For the text-containing cell, return its midpoint in [x, y] coordinate format. 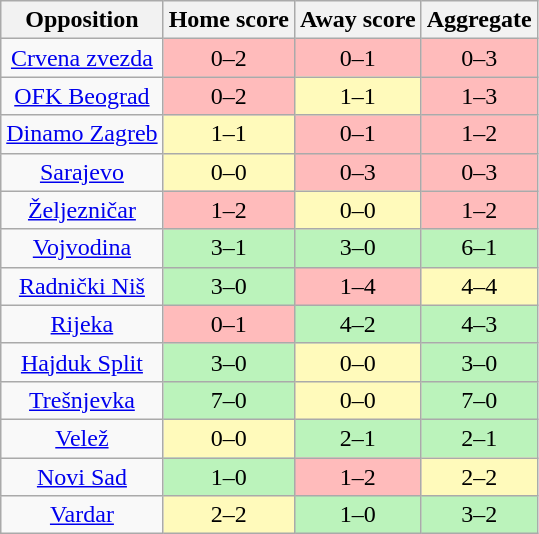
Velež [82, 438]
1–4 [358, 286]
Dinamo Zagreb [82, 134]
Crvena zvezda [82, 58]
1–3 [479, 96]
Rijeka [82, 324]
Trešnjevka [82, 400]
Radnički Niš [82, 286]
3–2 [479, 515]
Away score [358, 20]
OFK Beograd [82, 96]
3–1 [228, 248]
4–4 [479, 286]
Željezničar [82, 210]
Home score [228, 20]
4–3 [479, 324]
4–2 [358, 324]
Vardar [82, 515]
6–1 [479, 248]
Hajduk Split [82, 362]
Aggregate [479, 20]
Opposition [82, 20]
Novi Sad [82, 477]
Vojvodina [82, 248]
Sarajevo [82, 172]
